Locate the cell with the specified text and output its [X, Y] center coordinate. 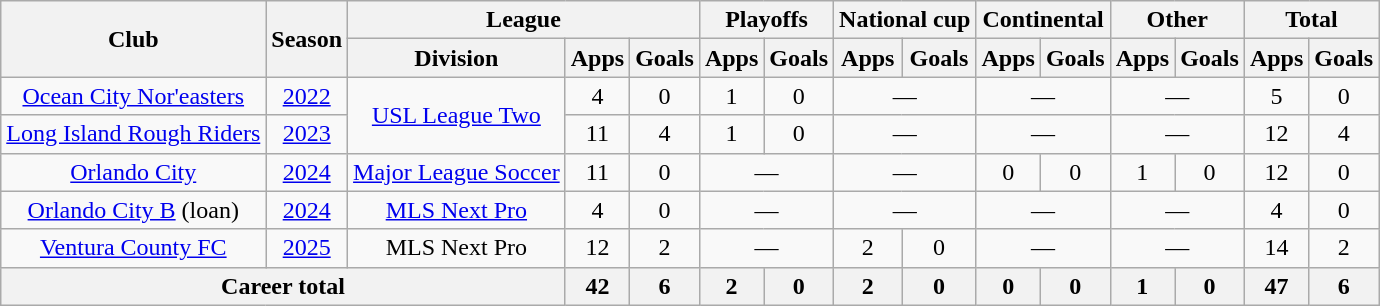
Total [1311, 20]
Orlando City [134, 172]
USL League Two [457, 115]
Club [134, 39]
Ventura County FC [134, 248]
2025 [307, 248]
14 [1276, 248]
League [524, 20]
47 [1276, 286]
5 [1276, 96]
Major League Soccer [457, 172]
Other [1177, 20]
Continental [1043, 20]
2022 [307, 96]
National cup [905, 20]
Career total [283, 286]
Playoffs [766, 20]
Division [457, 58]
Orlando City B (loan) [134, 210]
2023 [307, 134]
Season [307, 39]
42 [597, 286]
Long Island Rough Riders [134, 134]
Ocean City Nor'easters [134, 96]
